Return (X, Y) of the center of cell containing provided text 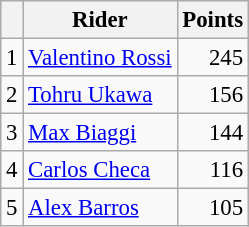
5 (12, 208)
116 (212, 170)
245 (212, 58)
1 (12, 58)
Rider (100, 20)
Tohru Ukawa (100, 95)
105 (212, 208)
3 (12, 133)
Max Biaggi (100, 133)
156 (212, 95)
144 (212, 133)
Valentino Rossi (100, 58)
Alex Barros (100, 208)
Points (212, 20)
2 (12, 95)
Carlos Checa (100, 170)
4 (12, 170)
